Return [x, y] of the center of cell containing provided text 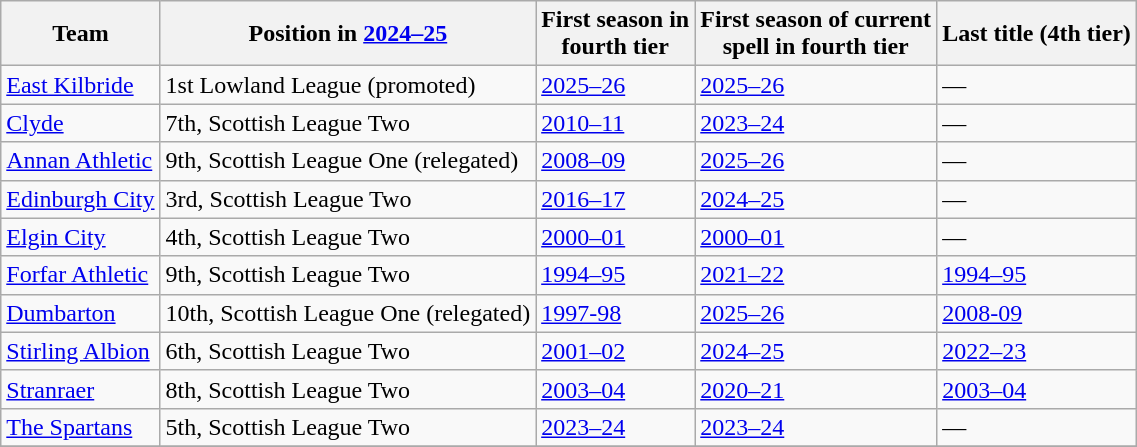
8th, Scottish League Two [348, 389]
3rd, Scottish League Two [348, 199]
6th, Scottish League Two [348, 351]
10th, Scottish League One (relegated) [348, 313]
Position in 2024–25 [348, 34]
1997-98 [616, 313]
2008-09 [1037, 313]
4th, Scottish League Two [348, 237]
First season of currentspell in fourth tier [816, 34]
Annan Athletic [80, 161]
Dumbarton [80, 313]
5th, Scottish League Two [348, 427]
Stranraer [80, 389]
9th, Scottish League One (relegated) [348, 161]
2001–02 [616, 351]
2016–17 [616, 199]
East Kilbride [80, 85]
Edinburgh City [80, 199]
2010–11 [616, 123]
2021–22 [816, 275]
9th, Scottish League Two [348, 275]
Last title (4th tier) [1037, 34]
1st Lowland League (promoted) [348, 85]
Clyde [80, 123]
Stirling Albion [80, 351]
7th, Scottish League Two [348, 123]
Elgin City [80, 237]
2022–23 [1037, 351]
Forfar Athletic [80, 275]
The Spartans [80, 427]
2008–09 [616, 161]
First season infourth tier [616, 34]
2020–21 [816, 389]
Team [80, 34]
